Scan for the cell matching the given text and deliver its [x, y] coordinate at center. 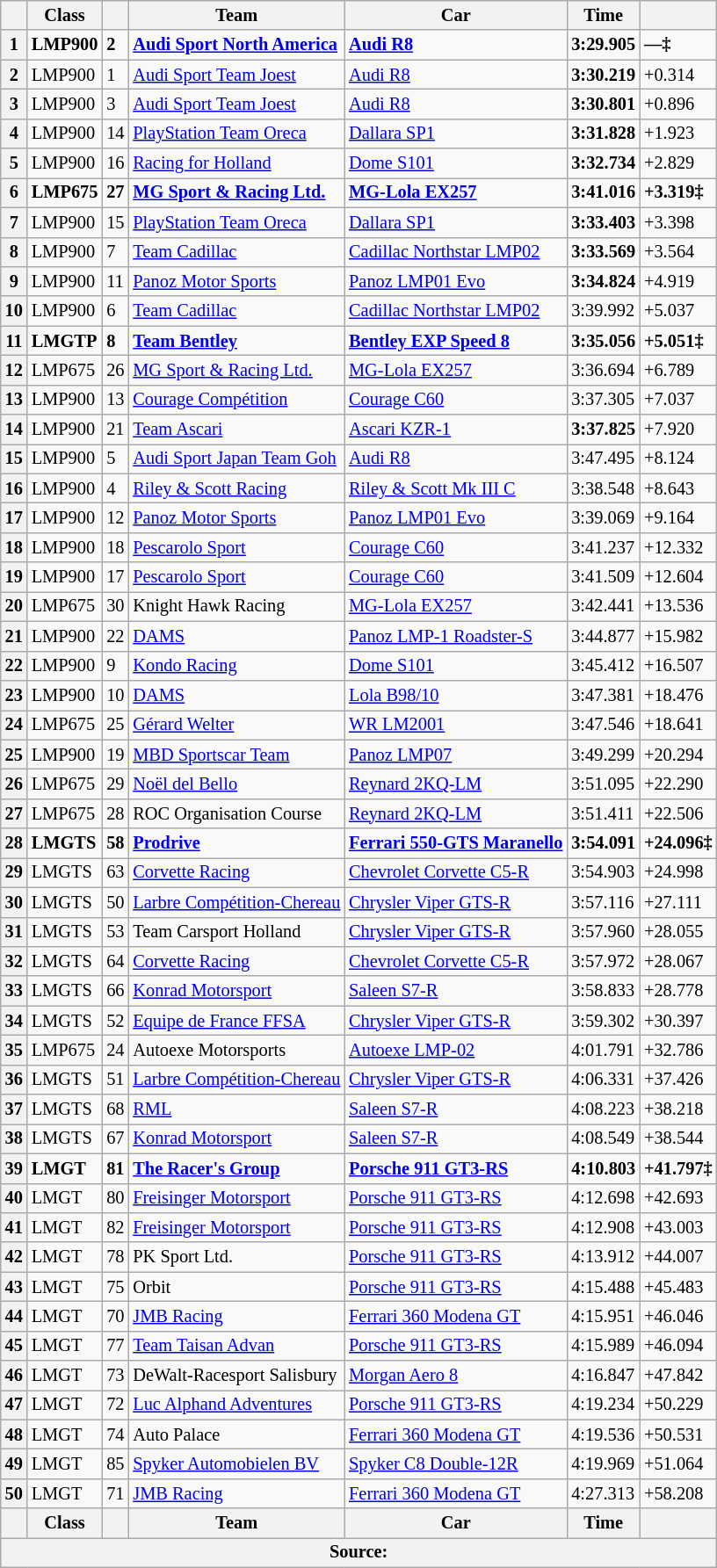
+37.426 [678, 1080]
46 [14, 1376]
4:15.951 [603, 1316]
4:16.847 [603, 1376]
39 [14, 1168]
Spyker Automobielen BV [236, 1464]
+12.604 [678, 577]
3:37.825 [603, 430]
+8.643 [678, 488]
Courage Compétition [236, 400]
3:29.905 [603, 45]
36 [14, 1080]
3:59.302 [603, 1021]
40 [14, 1198]
Audi Sport North America [236, 45]
Team Ascari [236, 430]
+0.896 [678, 104]
+22.506 [678, 813]
+43.003 [678, 1227]
Panoz LMP07 [455, 755]
+12.332 [678, 547]
3:49.299 [603, 755]
58 [115, 843]
49 [14, 1464]
3:58.833 [603, 991]
+5.051‡ [678, 341]
3:33.403 [603, 222]
51 [115, 1080]
3:37.305 [603, 400]
3:57.116 [603, 902]
41 [14, 1227]
+13.536 [678, 606]
43 [14, 1287]
47 [14, 1405]
+30.397 [678, 1021]
Luc Alphand Adventures [236, 1405]
+1.923 [678, 134]
3:39.992 [603, 311]
+24.096‡ [678, 843]
Riley & Scott Racing [236, 488]
Orbit [236, 1287]
3:51.095 [603, 784]
PK Sport Ltd. [236, 1257]
4:06.331 [603, 1080]
DeWalt-Racesport Salisbury [236, 1376]
53 [115, 932]
3:30.219 [603, 75]
3:33.569 [603, 252]
+41.797‡ [678, 1168]
4:27.313 [603, 1493]
4:19.234 [603, 1405]
+8.124 [678, 459]
Morgan Aero 8 [455, 1376]
4:08.549 [603, 1138]
74 [115, 1434]
+0.314 [678, 75]
3:36.694 [603, 370]
42 [14, 1257]
+3.319‡ [678, 192]
70 [115, 1316]
20 [14, 606]
Team Carsport Holland [236, 932]
4:19.969 [603, 1464]
+3.564 [678, 252]
+5.037 [678, 311]
4:12.908 [603, 1227]
LMGTP [65, 341]
Ascari KZR-1 [455, 430]
68 [115, 1109]
38 [14, 1138]
Riley & Scott Mk III C [455, 488]
48 [14, 1434]
+32.786 [678, 1050]
Auto Palace [236, 1434]
Ferrari 550-GTS Maranello [455, 843]
3:34.824 [603, 281]
+42.693 [678, 1198]
+2.829 [678, 163]
72 [115, 1405]
3:31.828 [603, 134]
66 [115, 991]
Prodrive [236, 843]
78 [115, 1257]
+27.111 [678, 902]
+46.094 [678, 1346]
77 [115, 1346]
+47.842 [678, 1376]
3:30.801 [603, 104]
4:12.698 [603, 1198]
+16.507 [678, 666]
4:15.488 [603, 1287]
3:38.548 [603, 488]
80 [115, 1198]
3:45.412 [603, 666]
Noël del Bello [236, 784]
63 [115, 872]
Team Taisan Advan [236, 1346]
3:42.441 [603, 606]
3:54.903 [603, 872]
4:08.223 [603, 1109]
Spyker C8 Double-12R [455, 1464]
+4.919 [678, 281]
73 [115, 1376]
3:41.237 [603, 547]
+22.290 [678, 784]
23 [14, 695]
31 [14, 932]
Bentley EXP Speed 8 [455, 341]
+7.920 [678, 430]
4:10.803 [603, 1168]
33 [14, 991]
—‡ [678, 45]
Racing for Holland [236, 163]
3:41.509 [603, 577]
4:19.536 [603, 1434]
3:39.069 [603, 517]
75 [115, 1287]
81 [115, 1168]
71 [115, 1493]
+18.641 [678, 725]
+50.531 [678, 1434]
32 [14, 961]
3:51.411 [603, 813]
+20.294 [678, 755]
45 [14, 1346]
+24.998 [678, 872]
+7.037 [678, 400]
3:44.877 [603, 636]
+45.483 [678, 1287]
Gérard Welter [236, 725]
37 [14, 1109]
Source: [358, 1552]
Lola B98/10 [455, 695]
+15.982 [678, 636]
Equipe de France FFSA [236, 1021]
3:54.091 [603, 843]
Knight Hawk Racing [236, 606]
+50.229 [678, 1405]
3:41.016 [603, 192]
+46.046 [678, 1316]
Autoexe LMP-02 [455, 1050]
4:01.791 [603, 1050]
3:32.734 [603, 163]
4:15.989 [603, 1346]
+58.208 [678, 1493]
52 [115, 1021]
RML [236, 1109]
Team Bentley [236, 341]
3:57.972 [603, 961]
+28.778 [678, 991]
3:57.960 [603, 932]
3:47.381 [603, 695]
+44.007 [678, 1257]
+18.476 [678, 695]
34 [14, 1021]
+51.064 [678, 1464]
+3.398 [678, 222]
Panoz LMP-1 Roadster-S [455, 636]
64 [115, 961]
Kondo Racing [236, 666]
+28.055 [678, 932]
MBD Sportscar Team [236, 755]
Autoexe Motorsports [236, 1050]
+28.067 [678, 961]
WR LM2001 [455, 725]
+6.789 [678, 370]
3:47.546 [603, 725]
+9.164 [678, 517]
67 [115, 1138]
ROC Organisation Course [236, 813]
+38.218 [678, 1109]
44 [14, 1316]
+38.544 [678, 1138]
3:35.056 [603, 341]
Audi Sport Japan Team Goh [236, 459]
85 [115, 1464]
The Racer's Group [236, 1168]
35 [14, 1050]
3:47.495 [603, 459]
4:13.912 [603, 1257]
82 [115, 1227]
